Find where the given text appears and provide that cell's center as (x, y) coordinate. 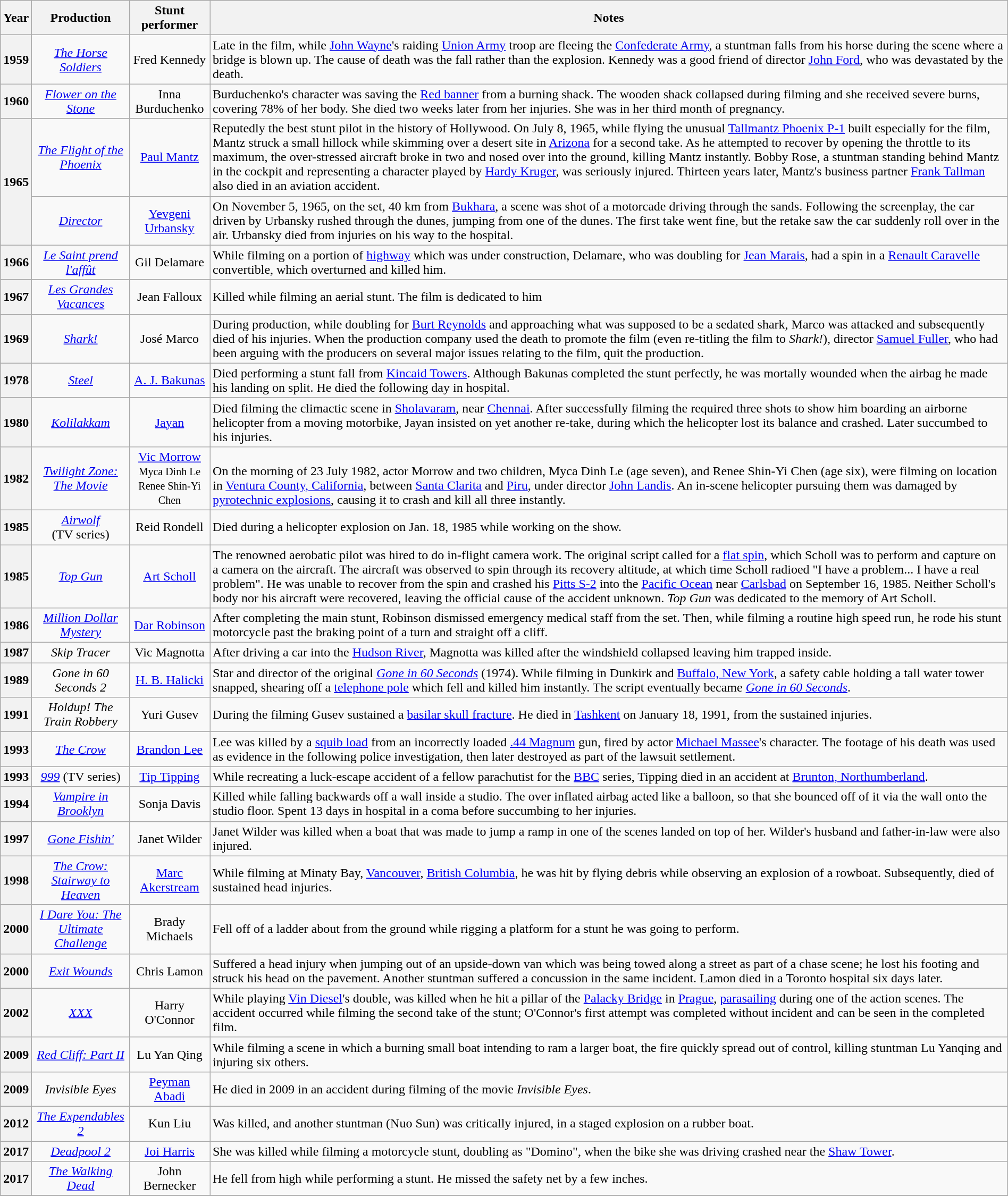
1965 (16, 182)
Reid Rondell (169, 527)
Yevgeni Urbansky (169, 221)
Joi Harris (169, 1151)
1966 (16, 263)
1980 (16, 422)
While recreating a luck-escape accident of a fellow parachutist for the BBC series, Tipping died in an accident at Brunton, Northumberland. (609, 777)
He fell from high while performing a stunt. He missed the safety net by a few inches. (609, 1179)
Marc Akerstream (169, 880)
Flower on the Stone (81, 101)
Notes (609, 18)
She was killed while filming a motorcycle stunt, doubling as "Domino", when the bike she was driving crashed near the Shaw Tower. (609, 1151)
Gil Delamare (169, 263)
Twilight Zone: The Movie (81, 478)
Peyman Abadi (169, 1089)
Holdup! The Train Robbery (81, 714)
1997 (16, 839)
Million Dollar Mystery (81, 625)
Steel (81, 381)
Production (81, 18)
Jayan (169, 422)
Dar Robinson (169, 625)
Invisible Eyes (81, 1089)
XXX (81, 1013)
During the filming Gusev sustained a basilar skull fracture. He died in Tashkent on January 18, 1991, from the sustained injuries. (609, 714)
Vampire in Brooklyn (81, 804)
Red Cliff: Part II (81, 1055)
Stunt performer (169, 18)
Shark! (81, 339)
Janet Wilder (169, 839)
Kun Liu (169, 1124)
999 (TV series) (81, 777)
Brandon Lee (169, 749)
Year (16, 18)
2002 (16, 1013)
1978 (16, 381)
Jean Falloux (169, 297)
Exit Wounds (81, 971)
Tip Tipping (169, 777)
1994 (16, 804)
The Flight of the Phoenix (81, 157)
After driving a car into the Hudson River, Magnotta was killed after the windshield collapsed leaving him trapped inside. (609, 653)
Brady Michaels (169, 929)
Chris Lamon (169, 971)
Deadpool 2 (81, 1151)
Killed while filming an aerial stunt. The film is dedicated to him (609, 297)
The Horse Soldiers (81, 60)
Art Scholl (169, 576)
1982 (16, 478)
Les Grandes Vacances (81, 297)
José Marco (169, 339)
1959 (16, 60)
He died in 2009 in an accident during filming of the movie Invisible Eyes. (609, 1089)
1986 (16, 625)
The Expendables 2 (81, 1124)
Gone Fishin' (81, 839)
1987 (16, 653)
Paul Mantz (169, 157)
H. B. Halicki (169, 680)
Lu Yan Qing (169, 1055)
Le Saint prend l'affût (81, 263)
The Crow: Stairway to Heaven (81, 880)
1960 (16, 101)
Vic MorrowMyca Dinh LeRenee Shin-Yi Chen (169, 478)
Harry O'Connor (169, 1013)
Skip Tracer (81, 653)
Inna Burduchenko (169, 101)
I Dare You: The Ultimate Challenge (81, 929)
Gone in 60 Seconds 2 (81, 680)
Top Gun (81, 576)
The Crow (81, 749)
Died during a helicopter explosion on Jan. 18, 1985 while working on the show. (609, 527)
2012 (16, 1124)
Was killed, and another stuntman (Nuo Sun) was critically injured, in a staged explosion on a rubber boat. (609, 1124)
Vic Magnotta (169, 653)
Director (81, 221)
The Walking Dead (81, 1179)
1998 (16, 880)
1991 (16, 714)
Fell off of a ladder about from the ground while rigging a platform for a stunt he was going to perform. (609, 929)
Kolilakkam (81, 422)
1969 (16, 339)
A. J. Bakunas (169, 381)
Yuri Gusev (169, 714)
1989 (16, 680)
1967 (16, 297)
Fred Kennedy (169, 60)
John Bernecker (169, 1179)
Airwolf (TV series) (81, 527)
Sonja Davis (169, 804)
